Identify which cell holds the provided text, then report its (X, Y) central coordinate. 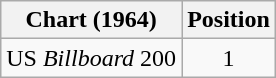
US Billboard 200 (92, 58)
Chart (1964) (92, 20)
Position (229, 20)
1 (229, 58)
